For the text-containing cell, return its midpoint in [X, Y] coordinate format. 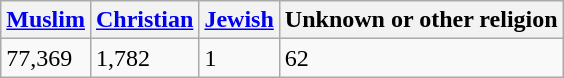
Unknown or other religion [421, 20]
1,782 [144, 58]
77,369 [46, 58]
Muslim [46, 20]
Christian [144, 20]
1 [239, 58]
62 [421, 58]
Jewish [239, 20]
